Return [x, y] of the center of cell containing provided text 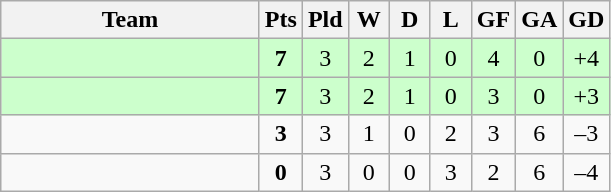
Pts [280, 20]
W [368, 20]
–3 [586, 134]
GF [493, 20]
+4 [586, 58]
D [410, 20]
GD [586, 20]
Pld [325, 20]
+3 [586, 96]
–4 [586, 172]
GA [540, 20]
L [450, 20]
Team [130, 20]
4 [493, 58]
